Provide the [X, Y] coordinate of the cell's center where the given text is located.  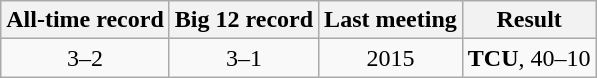
3–2 [86, 58]
Last meeting [391, 20]
2015 [391, 58]
3–1 [244, 58]
Result [529, 20]
All-time record [86, 20]
Big 12 record [244, 20]
TCU, 40–10 [529, 58]
